Pinpoint the cell where the given text exists, returning its (X, Y) midpoint coordinate. 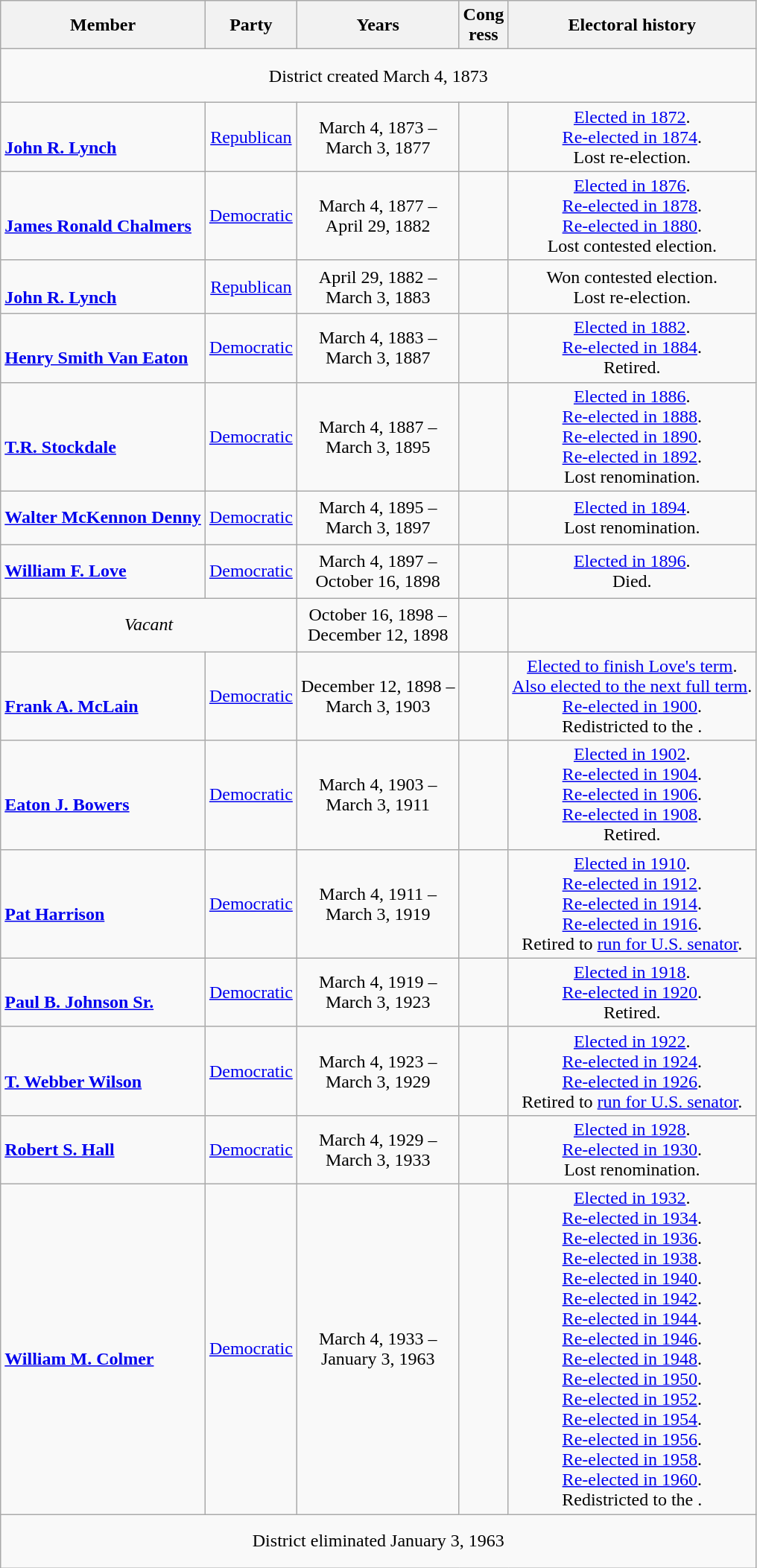
Elected in 1918.Re-elected in 1920.Retired. (632, 992)
Elected in 1902.Re-elected in 1904.Re-elected in 1906.Re-elected in 1908.Retired. (632, 795)
Pat Harrison (103, 904)
James Ronald Chalmers (103, 216)
December 12, 1898 –March 3, 1903 (378, 696)
March 4, 1911 –March 3, 1919 (378, 904)
Elected in 1896.Died. (632, 571)
Walter McKennon Denny (103, 518)
William F. Love (103, 571)
March 4, 1903 –March 3, 1911 (378, 795)
March 4, 1929 –March 3, 1933 (378, 1149)
Elected in 1928.Re-elected in 1930.Lost renomination. (632, 1149)
March 4, 1919 –March 3, 1923 (378, 992)
Henry Smith Van Eaton (103, 348)
Vacant (149, 625)
March 4, 1877 –April 29, 1882 (378, 216)
Robert S. Hall (103, 1149)
Elected to finish Love's term.Also elected to the next full term.Re-elected in 1900.Redistricted to the . (632, 696)
Elected in 1876.Re-elected in 1878.Re-elected in 1880.Lost contested election. (632, 216)
Elected in 1882.Re-elected in 1884.Retired. (632, 348)
Elected in 1922.Re-elected in 1924.Re-elected in 1926.Retired to run for U.S. senator. (632, 1071)
Frank A. McLain (103, 696)
October 16, 1898 –December 12, 1898 (378, 625)
April 29, 1882 –March 3, 1883 (378, 287)
Party (250, 25)
T.R. Stockdale (103, 437)
Electoral history (632, 25)
March 4, 1923 –March 3, 1929 (378, 1071)
March 4, 1895 –March 3, 1897 (378, 518)
March 4, 1933 –January 3, 1963 (378, 1348)
March 4, 1887 –March 3, 1895 (378, 437)
Elected in 1894.Lost renomination. (632, 518)
Congress (484, 25)
Paul B. Johnson Sr. (103, 992)
March 4, 1883 –March 3, 1887 (378, 348)
March 4, 1897 –October 16, 1898 (378, 571)
Elected in 1872.Re-elected in 1874.Lost re-election. (632, 137)
District created March 4, 1873 (378, 76)
T. Webber Wilson (103, 1071)
Won contested election.Lost re-election. (632, 287)
March 4, 1873 –March 3, 1877 (378, 137)
Years (378, 25)
Eaton J. Bowers (103, 795)
Elected in 1886.Re-elected in 1888.Re-elected in 1890.Re-elected in 1892.Lost renomination. (632, 437)
Elected in 1910.Re-elected in 1912.Re-elected in 1914.Re-elected in 1916.Retired to run for U.S. senator. (632, 904)
Member (103, 25)
William M. Colmer (103, 1348)
District eliminated January 3, 1963 (378, 1540)
